Determine the [x, y] coordinate at the center of the cell enclosing the given text.  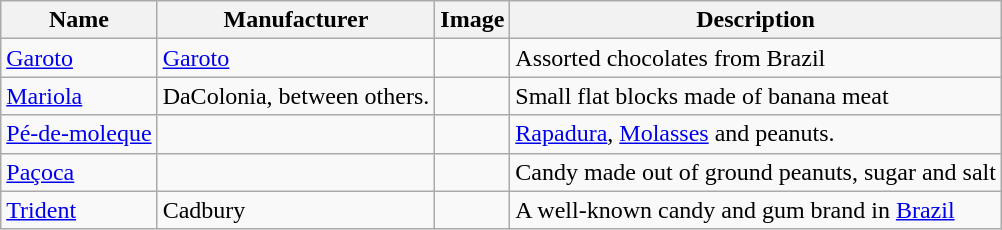
DaColonia, between others. [296, 96]
Manufacturer [296, 20]
Description [756, 20]
Candy made out of ground peanuts, sugar and salt [756, 172]
Small flat blocks made of banana meat [756, 96]
Trident [79, 210]
Cadbury [296, 210]
Name [79, 20]
Image [472, 20]
Mariola [79, 96]
Paçoca [79, 172]
A well-known candy and gum brand in Brazil [756, 210]
Assorted chocolates from Brazil [756, 58]
Rapadura, Molasses and peanuts. [756, 134]
Pé-de-moleque [79, 134]
